Search for the cell housing the specified text and yield its (X, Y) center coordinate. 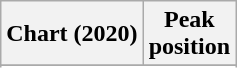
Peakposition (189, 34)
Chart (2020) (72, 34)
